Determine the (x, y) coordinate at the center of the cell enclosing the given text.  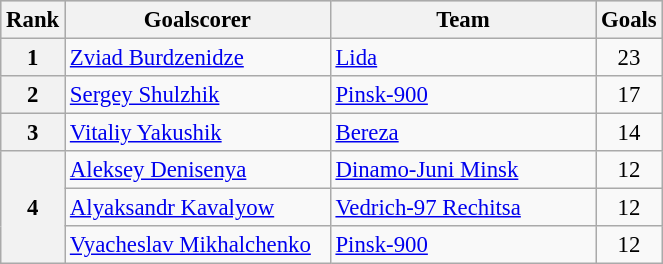
Team (463, 20)
Vyacheslav Mikhalchenko (198, 245)
Zviad Burdzenidze (198, 58)
Rank (33, 20)
14 (629, 133)
1 (33, 58)
Alyaksandr Kavalyow (198, 208)
Dinamo-Juni Minsk (463, 170)
3 (33, 133)
Sergey Shulzhik (198, 95)
Aleksey Denisenya (198, 170)
Bereza (463, 133)
17 (629, 95)
Goalscorer (198, 20)
Vedrich-97 Rechitsa (463, 208)
Lida (463, 58)
Goals (629, 20)
4 (33, 208)
23 (629, 58)
2 (33, 95)
Vitaliy Yakushik (198, 133)
